Pinpoint the cell where the given text exists, returning its (x, y) midpoint coordinate. 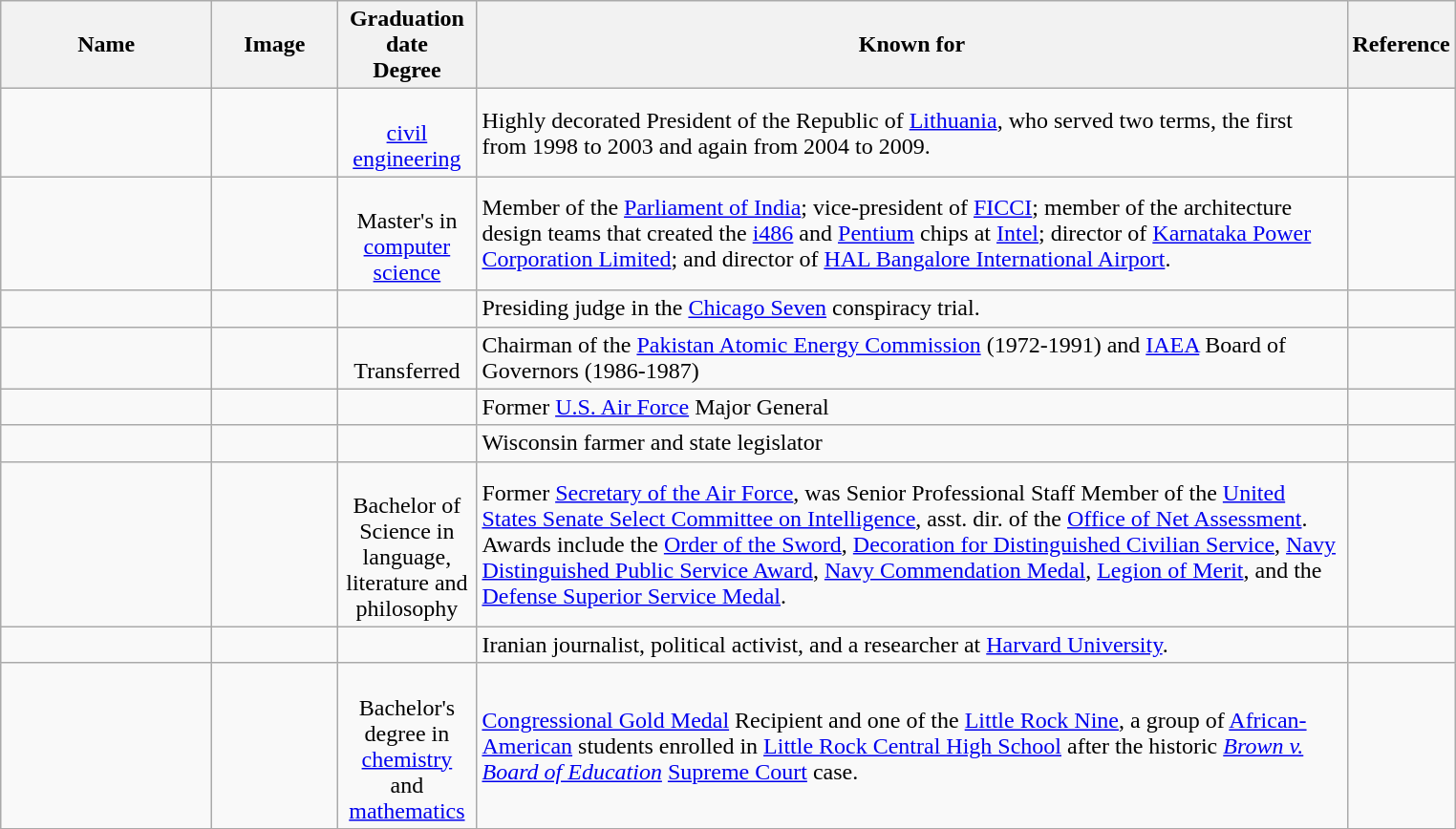
Image (275, 45)
Highly decorated President of the Republic of Lithuania, who served two terms, the first from 1998 to 2003 and again from 2004 to 2009. (911, 133)
Graduation dateDegree (407, 45)
Chairman of the Pakistan Atomic Energy Commission (1972-1991) and IAEA Board of Governors (1986-1987) (911, 357)
Bachelor's degree in chemistry and mathematics (407, 745)
Former U.S. Air Force Major General (911, 407)
Iranian journalist, political activist, and a researcher at Harvard University. (911, 645)
Presiding judge in the Chicago Seven conspiracy trial. (911, 308)
civil engineering (407, 133)
Master's in computer science (407, 233)
Reference (1401, 45)
Wisconsin farmer and state legislator (911, 443)
Bachelor of Science in language, literature and philosophy (407, 544)
Known for (911, 45)
Name (107, 45)
Transferred (407, 357)
